Return (x, y) of the center of cell containing provided text 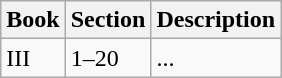
Book (33, 20)
Section (108, 20)
... (216, 58)
1–20 (108, 58)
III (33, 58)
Description (216, 20)
